From the cell containing the given text, extract its center point as [x, y] coordinate. 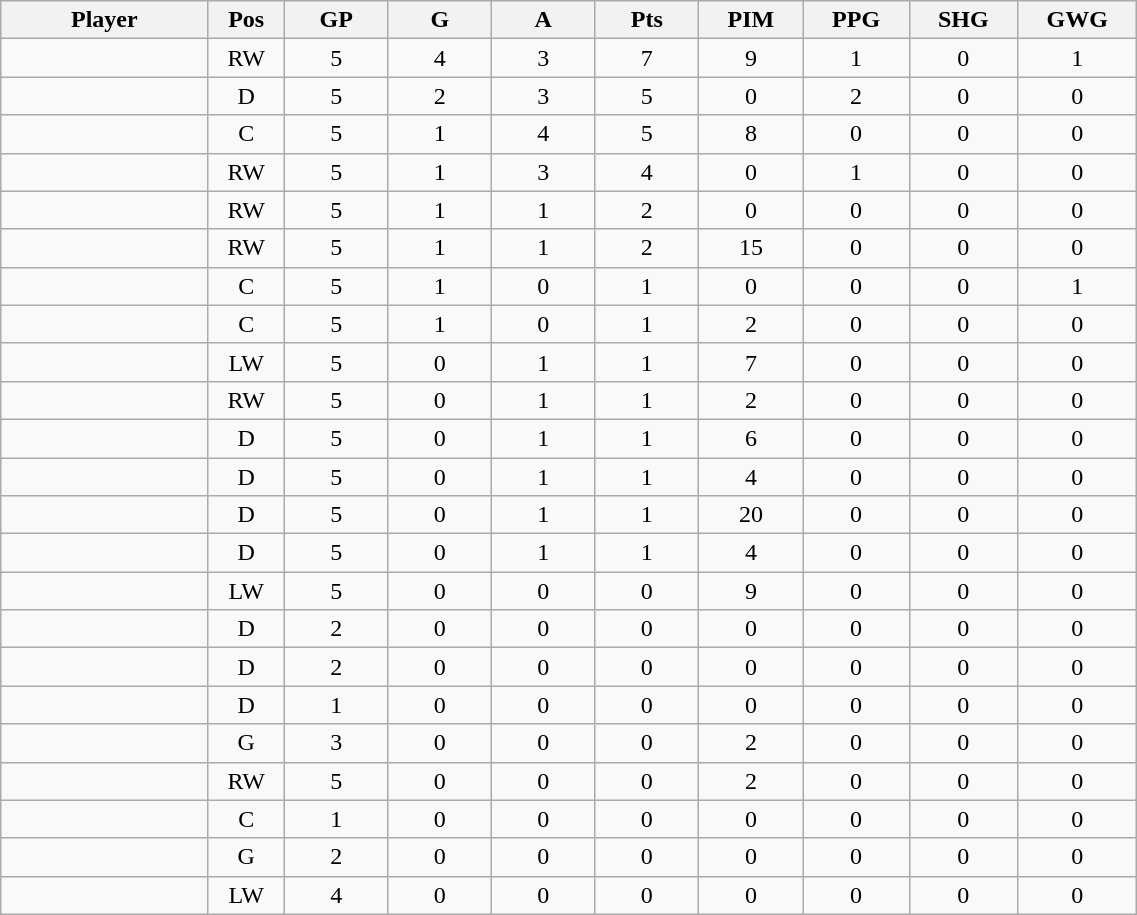
15 [752, 248]
A [544, 20]
PIM [752, 20]
GWG [1078, 20]
SHG [964, 20]
Pos [246, 20]
Pts [647, 20]
PPG [856, 20]
20 [752, 515]
Player [104, 20]
GP [336, 20]
8 [752, 134]
6 [752, 438]
